Find where the given text appears and provide that cell's center as (X, Y) coordinate. 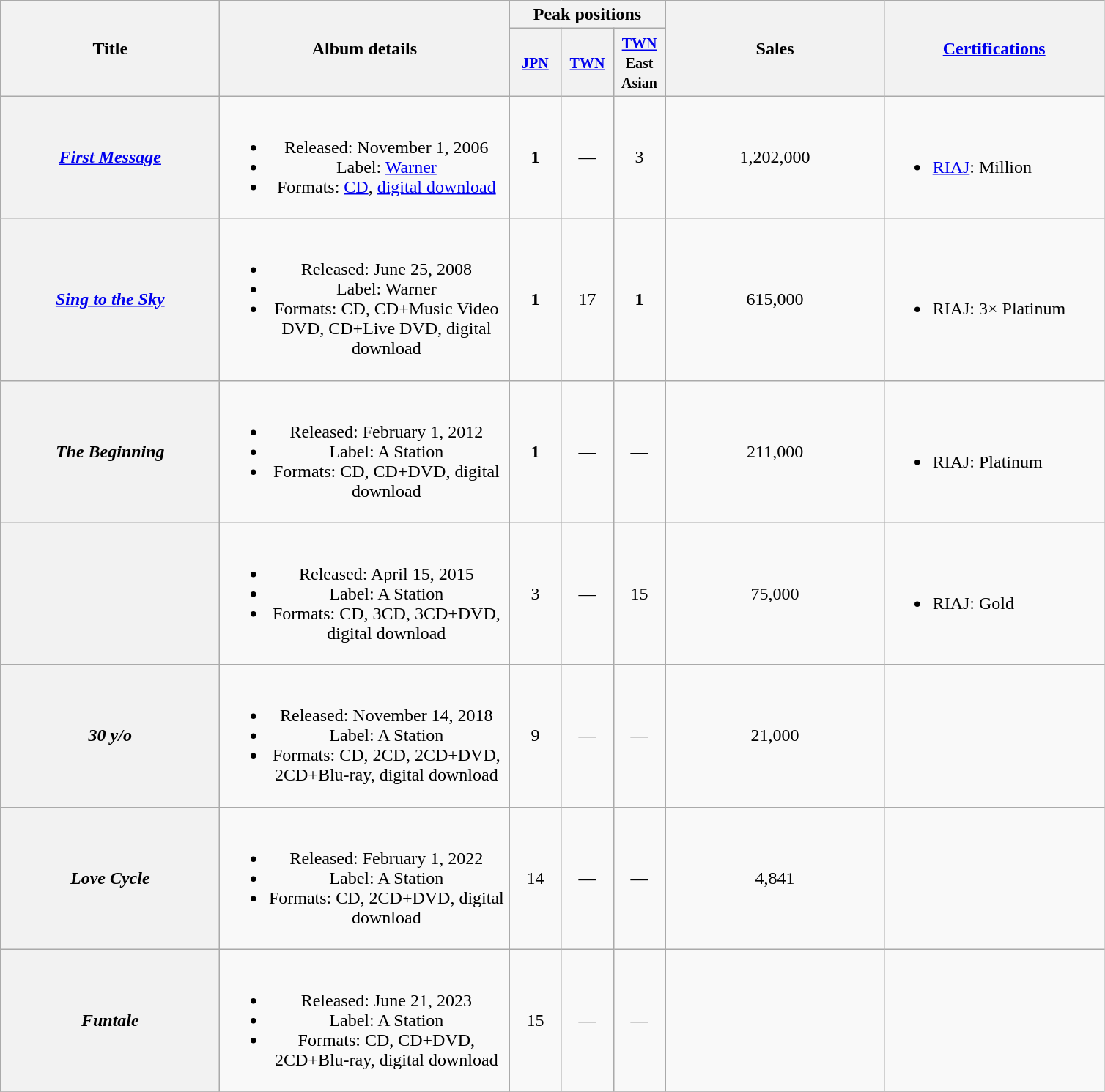
Love Cycle (110, 878)
75,000 (775, 594)
RIAJ: Gold (994, 594)
Released: February 1, 2022Label: A StationFormats: CD, 2CD+DVD, digital download (365, 878)
21,000 (775, 736)
JPN (535, 62)
Released: June 25, 2008Label: WarnerFormats: CD, CD+Music Video DVD, CD+Live DVD, digital download (365, 299)
Released: June 21, 2023Label: A StationFormats: CD, CD+DVD, 2CD+Blu-ray, digital download (365, 1020)
TWN (588, 62)
1,202,000 (775, 157)
RIAJ: 3× Platinum (994, 299)
Certifications (994, 48)
4,841 (775, 878)
Sales (775, 48)
RIAJ: Million (994, 157)
The Beginning (110, 451)
14 (535, 878)
17 (588, 299)
Released: April 15, 2015Label: A StationFormats: CD, 3CD, 3CD+DVD, digital download (365, 594)
Released: November 1, 2006Label: WarnerFormats: CD, digital download (365, 157)
Title (110, 48)
30 y/o (110, 736)
211,000 (775, 451)
Peak positions (588, 15)
615,000 (775, 299)
TWN East Asian (639, 62)
RIAJ: Platinum (994, 451)
First Message (110, 157)
9 (535, 736)
Sing to the Sky (110, 299)
Released: November 14, 2018Label: A StationFormats: CD, 2CD, 2CD+DVD, 2CD+Blu-ray, digital download (365, 736)
Funtale (110, 1020)
Album details (365, 48)
Released: February 1, 2012Label: A StationFormats: CD, CD+DVD, digital download (365, 451)
